Identify which cell holds the provided text, then report its [x, y] central coordinate. 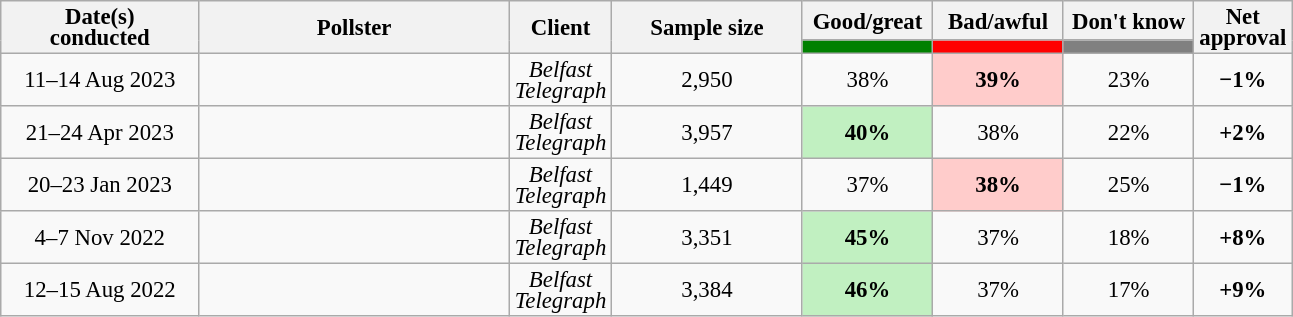
Sample size [708, 28]
45% [868, 238]
3,957 [708, 132]
21–24 Apr 2023 [100, 132]
22% [1128, 132]
3,384 [708, 290]
4–7 Nov 2022 [100, 238]
+8% [1243, 238]
17% [1128, 290]
20–23 Jan 2023 [100, 186]
Good/great [868, 20]
2,950 [708, 80]
18% [1128, 238]
Bad/awful [998, 20]
11–14 Aug 2023 [100, 80]
25% [1128, 186]
Client [560, 28]
1,449 [708, 186]
Net approval [1243, 28]
12–15 Aug 2022 [100, 290]
39% [998, 80]
+9% [1243, 290]
+2% [1243, 132]
Date(s)conducted [100, 28]
46% [868, 290]
23% [1128, 80]
40% [868, 132]
Don't know [1128, 20]
Pollster [354, 28]
3,351 [708, 238]
